Return the [X, Y] coordinate for the center point of the cell that contains the specified text.  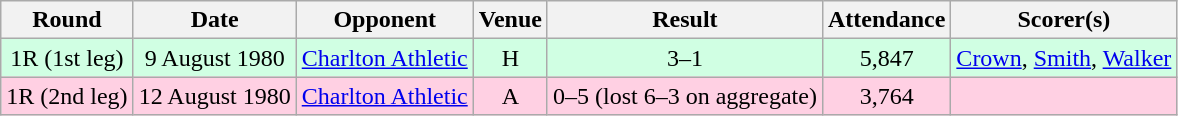
5,847 [886, 58]
9 August 1980 [214, 58]
H [510, 58]
Date [214, 20]
A [510, 96]
Crown, Smith, Walker [1064, 58]
3–1 [684, 58]
Result [684, 20]
0–5 (lost 6–3 on aggregate) [684, 96]
1R (2nd leg) [67, 96]
Venue [510, 20]
Attendance [886, 20]
Opponent [384, 20]
1R (1st leg) [67, 58]
Scorer(s) [1064, 20]
Round [67, 20]
3,764 [886, 96]
12 August 1980 [214, 96]
